Return [X, Y] of the center of cell containing provided text 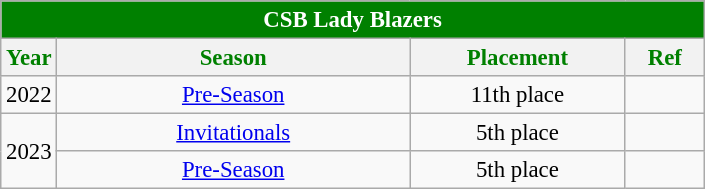
2022 [29, 95]
11th place [518, 95]
Invitationals [234, 133]
CSB Lady Blazers [353, 20]
Placement [518, 58]
Season [234, 58]
2023 [29, 152]
Ref [664, 58]
Year [29, 58]
